Scan for the cell matching the given text and deliver its [x, y] coordinate at center. 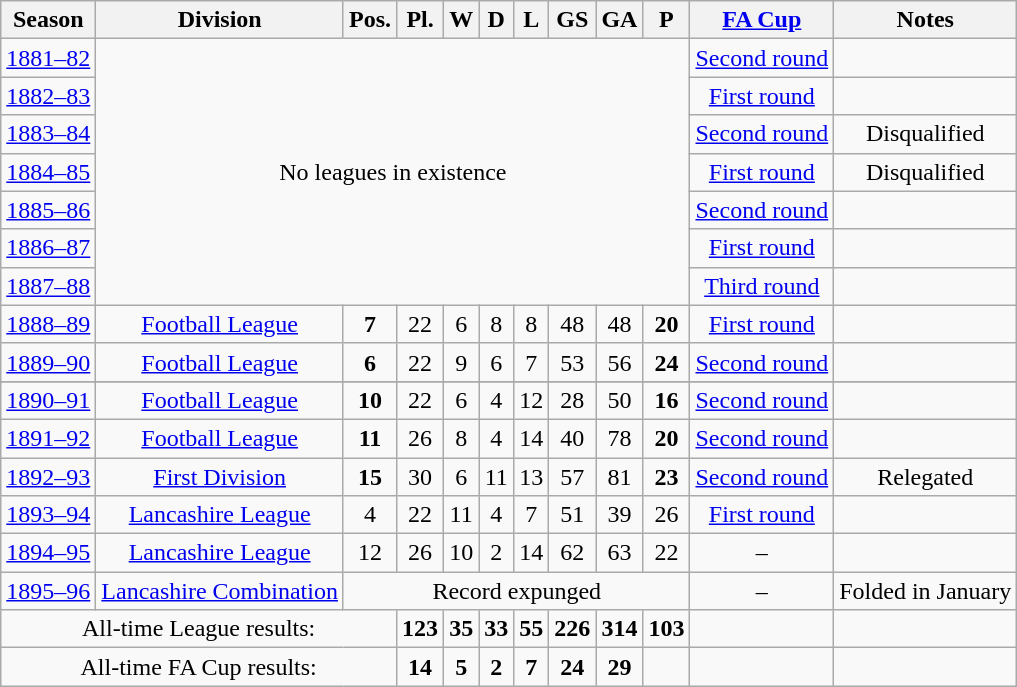
123 [420, 629]
1883–84 [48, 134]
1885–86 [48, 210]
50 [620, 400]
51 [572, 515]
Season [48, 20]
103 [666, 629]
Third round [762, 286]
1894–95 [48, 553]
62 [572, 553]
1895–96 [48, 591]
1890–91 [48, 400]
314 [620, 629]
29 [620, 667]
39 [620, 515]
Folded in January [926, 591]
57 [572, 477]
1881–82 [48, 58]
40 [572, 438]
16 [666, 400]
Lancashire Combination [220, 591]
Pos. [370, 20]
All-time FA Cup results: [199, 667]
23 [666, 477]
No leagues in existence [393, 172]
226 [572, 629]
Notes [926, 20]
5 [462, 667]
Division [220, 20]
P [666, 20]
First Division [220, 477]
28 [572, 400]
1888–89 [48, 324]
1886–87 [48, 248]
63 [620, 553]
1893–94 [48, 515]
D [496, 20]
Pl. [420, 20]
53 [572, 362]
15 [370, 477]
56 [620, 362]
78 [620, 438]
1892–93 [48, 477]
L [532, 20]
13 [532, 477]
1887–88 [48, 286]
All-time League results: [199, 629]
GS [572, 20]
9 [462, 362]
Record expunged [516, 591]
35 [462, 629]
81 [620, 477]
33 [496, 629]
Relegated [926, 477]
FA Cup [762, 20]
55 [532, 629]
1884–85 [48, 172]
1891–92 [48, 438]
1889–90 [48, 362]
30 [420, 477]
1882–83 [48, 96]
GA [620, 20]
W [462, 20]
